Pinpoint the cell where the given text exists, returning its (x, y) midpoint coordinate. 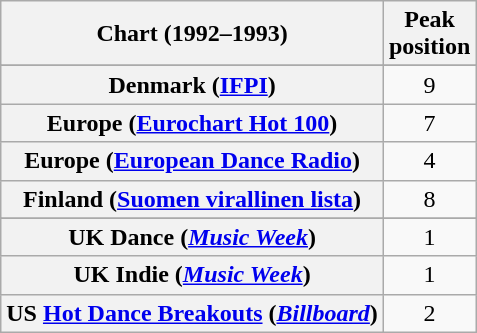
Peakposition (429, 34)
UK Indie (Music Week) (192, 275)
2 (429, 313)
US Hot Dance Breakouts (Billboard) (192, 313)
Finland (Suomen virallinen lista) (192, 199)
UK Dance (Music Week) (192, 237)
9 (429, 85)
Denmark (IFPI) (192, 85)
Europe (Eurochart Hot 100) (192, 123)
Europe (European Dance Radio) (192, 161)
Chart (1992–1993) (192, 34)
8 (429, 199)
7 (429, 123)
4 (429, 161)
